Return (x, y) of the center of cell containing provided text 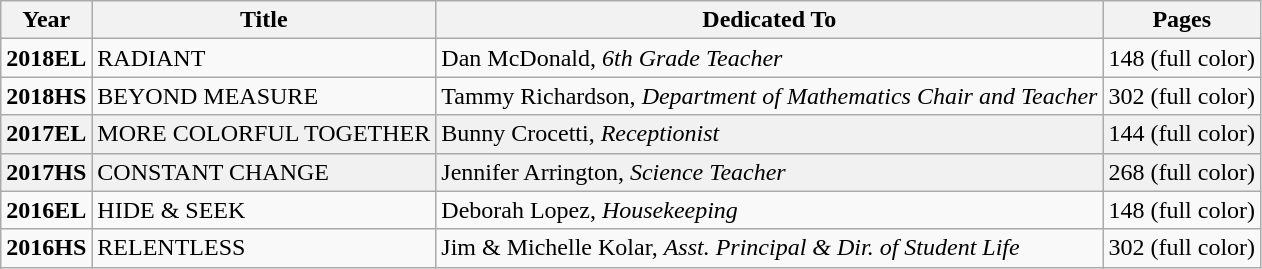
2016EL (46, 210)
RELENTLESS (264, 248)
HIDE & SEEK (264, 210)
2018HS (46, 96)
Dedicated To (770, 20)
Jim & Michelle Kolar, Asst. Principal & Dir. of Student Life (770, 248)
Bunny Crocetti, Receptionist (770, 134)
Title (264, 20)
CONSTANT CHANGE (264, 172)
2017HS (46, 172)
2018EL (46, 58)
BEYOND MEASURE (264, 96)
Dan McDonald, 6th Grade Teacher (770, 58)
2016HS (46, 248)
268 (full color) (1182, 172)
Year (46, 20)
144 (full color) (1182, 134)
2017EL (46, 134)
Pages (1182, 20)
Jennifer Arrington, Science Teacher (770, 172)
Deborah Lopez, Housekeeping (770, 210)
RADIANT (264, 58)
MORE COLORFUL TOGETHER (264, 134)
Tammy Richardson, Department of Mathematics Chair and Teacher (770, 96)
